From the cell containing the given text, extract its center point as (x, y) coordinate. 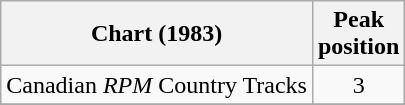
Canadian RPM Country Tracks (157, 85)
3 (358, 85)
Chart (1983) (157, 34)
Peakposition (358, 34)
